Locate the cell with the specified text and output its [x, y] center coordinate. 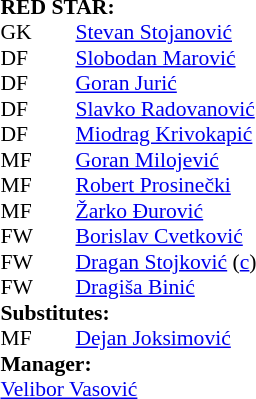
GK [19, 33]
